Pinpoint the cell where the given text exists, returning its [x, y] midpoint coordinate. 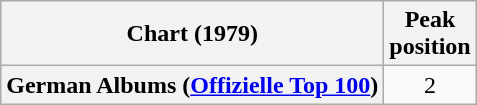
German Albums (Offizielle Top 100) [192, 85]
2 [430, 85]
Peakposition [430, 34]
Chart (1979) [192, 34]
